Locate the cell with the specified text and output its [x, y] center coordinate. 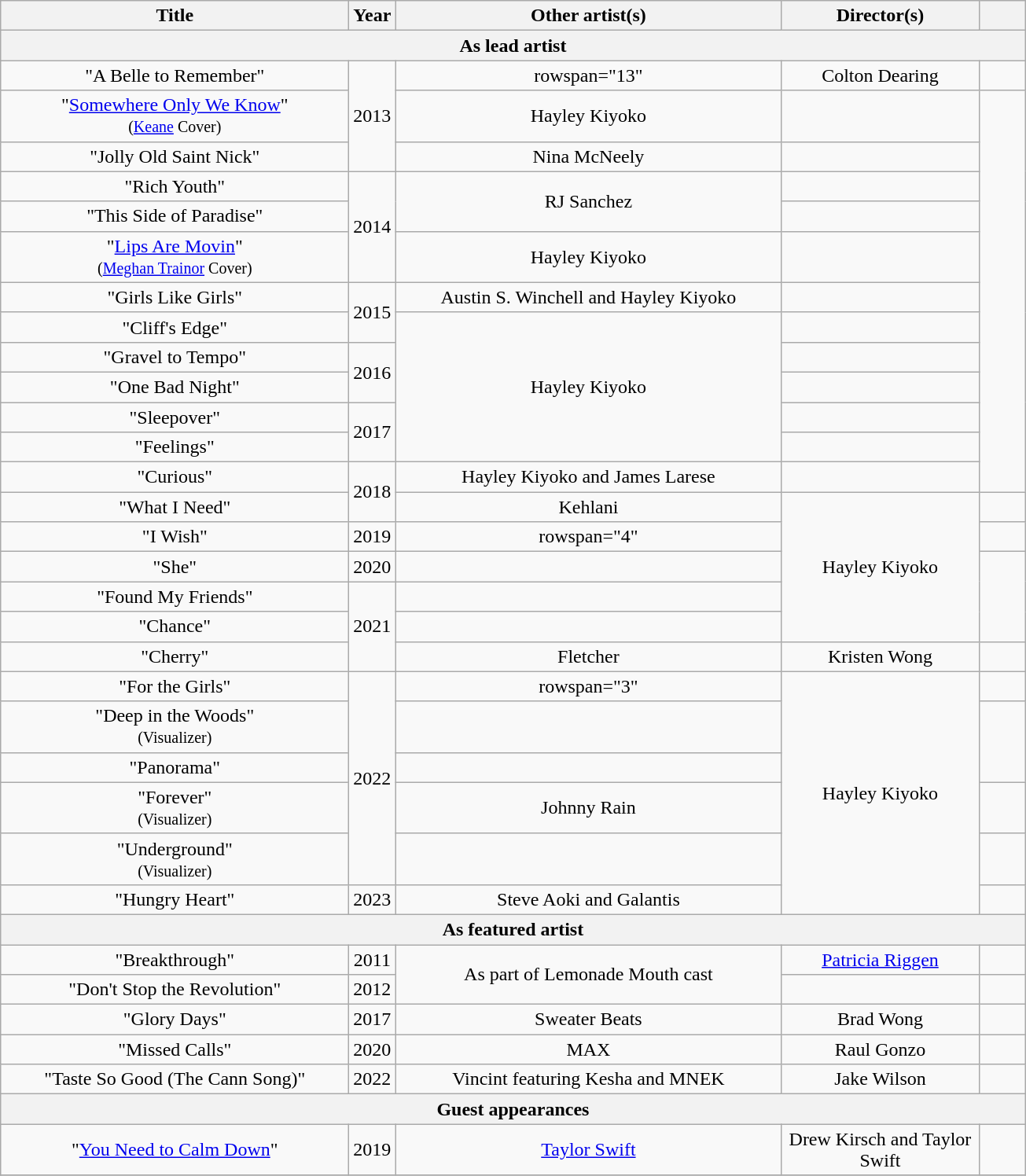
"I Wish" [175, 537]
Raul Gonzo [881, 1049]
"Sleepover" [175, 417]
"Missed Calls" [175, 1049]
Patricia Riggen [881, 960]
2012 [373, 990]
"For the Girls" [175, 686]
Other artist(s) [588, 16]
"What I Need" [175, 507]
2021 [373, 627]
2013 [373, 116]
"This Side of Paradise" [175, 216]
"Lips Are Movin" (Meghan Trainor Cover) [175, 256]
"Forever" (Visualizer) [175, 808]
"Panorama" [175, 767]
"Chance" [175, 627]
rowspan="4" [588, 537]
"Hungry Heart" [175, 899]
"Don't Stop the Revolution" [175, 990]
Director(s) [881, 16]
Hayley Kiyoko and James Larese [588, 477]
2011 [373, 960]
"Somewhere Only We Know" (Keane Cover) [175, 116]
As part of Lemonade Mouth cast [588, 975]
Guest appearances [513, 1109]
Colton Dearing [881, 75]
"Cherry" [175, 656]
"Deep in the Woods" (Visualizer) [175, 726]
"She" [175, 567]
Kehlani [588, 507]
"Gravel to Tempo" [175, 357]
"Girls Like Girls" [175, 297]
"Breakthrough" [175, 960]
Title [175, 16]
"Underground" (Visualizer) [175, 858]
Steve Aoki and Galantis [588, 899]
Fletcher [588, 656]
Year [373, 16]
Brad Wong [881, 1020]
Austin S. Winchell and Hayley Kiyoko [588, 297]
2016 [373, 372]
"Taste So Good (The Cann Song)" [175, 1079]
rowspan="3" [588, 686]
As lead artist [513, 46]
2015 [373, 312]
2018 [373, 492]
Kristen Wong [881, 656]
RJ Sanchez [588, 201]
Drew Kirsch and Taylor Swift [881, 1149]
"Jolly Old Saint Nick" [175, 156]
"Found My Friends" [175, 597]
"Glory Days" [175, 1020]
Taylor Swift [588, 1149]
rowspan="13" [588, 75]
As featured artist [513, 929]
"One Bad Night" [175, 387]
Jake Wilson [881, 1079]
Johnny Rain [588, 808]
MAX [588, 1049]
"Cliff's Edge" [175, 327]
Nina McNeely [588, 156]
Sweater Beats [588, 1020]
Vincint featuring Kesha and MNEK [588, 1079]
2023 [373, 899]
"Curious" [175, 477]
"You Need to Calm Down" [175, 1149]
"Rich Youth" [175, 186]
"Feelings" [175, 447]
"A Belle to Remember" [175, 75]
2014 [373, 226]
